For the text-containing cell, return its midpoint in [x, y] coordinate format. 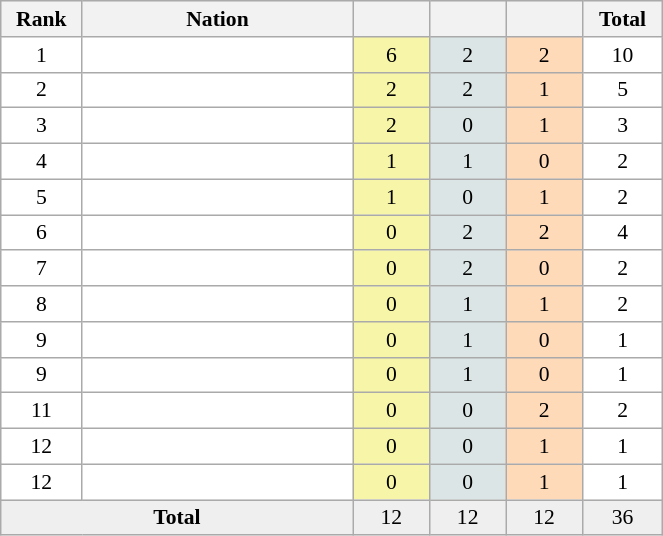
Nation [218, 19]
8 [42, 304]
36 [622, 518]
Rank [42, 19]
10 [622, 55]
7 [42, 269]
11 [42, 411]
